Provide the [X, Y] coordinate of the cell's center where the given text is located.  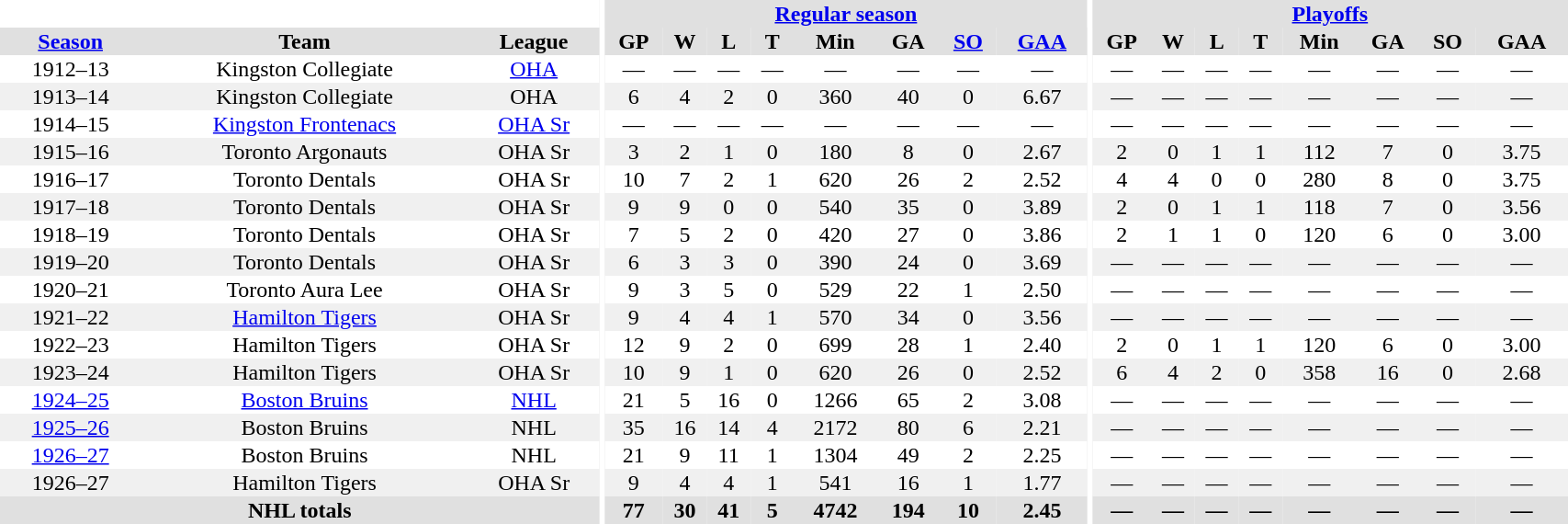
2.25 [1042, 455]
1916–17 [70, 179]
11 [728, 455]
41 [728, 510]
1923–24 [70, 372]
1915–16 [70, 152]
NHL totals [299, 510]
80 [908, 427]
2.45 [1042, 510]
390 [835, 262]
1919–20 [70, 262]
40 [908, 97]
2.68 [1522, 372]
1918–19 [70, 234]
League [535, 41]
22 [908, 290]
1913–14 [70, 97]
3.89 [1042, 207]
3.69 [1042, 262]
420 [835, 234]
1912–13 [70, 69]
30 [685, 510]
360 [835, 97]
1921–22 [70, 317]
1922–23 [70, 345]
1924–25 [70, 400]
6.67 [1042, 97]
24 [908, 262]
1304 [835, 455]
Team [304, 41]
540 [835, 207]
34 [908, 317]
49 [908, 455]
Toronto Argonauts [304, 152]
1.77 [1042, 483]
Kingston Frontenacs [304, 124]
180 [835, 152]
Season [70, 41]
1914–15 [70, 124]
529 [835, 290]
Regular season [846, 14]
28 [908, 345]
3.08 [1042, 400]
12 [634, 345]
541 [835, 483]
14 [728, 427]
1920–21 [70, 290]
Playoffs [1330, 14]
2.50 [1042, 290]
2.67 [1042, 152]
2.40 [1042, 345]
118 [1319, 207]
77 [634, 510]
2172 [835, 427]
3.86 [1042, 234]
1266 [835, 400]
2.21 [1042, 427]
570 [835, 317]
699 [835, 345]
112 [1319, 152]
280 [1319, 179]
27 [908, 234]
194 [908, 510]
1925–26 [70, 427]
1917–18 [70, 207]
Toronto Aura Lee [304, 290]
358 [1319, 372]
4742 [835, 510]
65 [908, 400]
